Return the (X, Y) coordinate for the center point of the cell that contains the specified text.  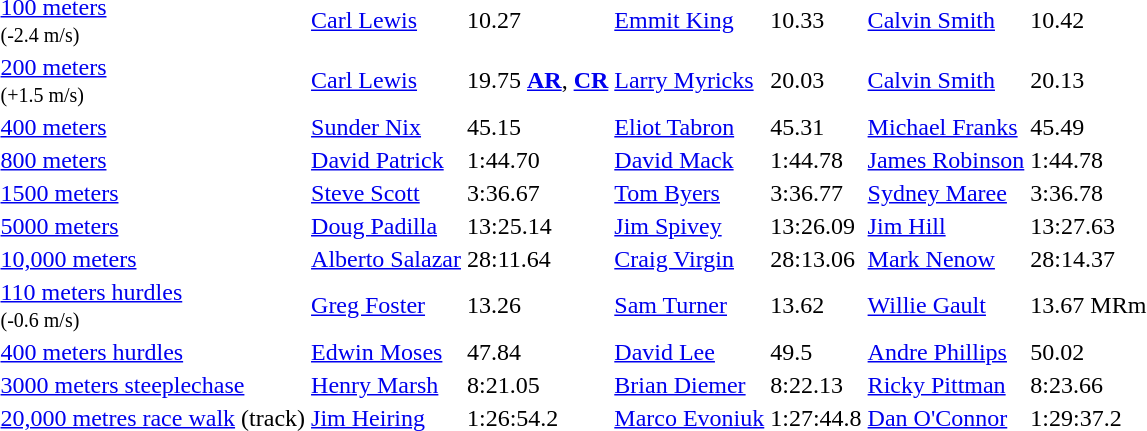
13.26 (537, 306)
Craig Virgin (690, 259)
Tom Byers (690, 193)
3:36.67 (537, 193)
Doug Padilla (386, 226)
49.5 (816, 352)
Jim Hill (946, 226)
28:13.06 (816, 259)
David Mack (690, 160)
Eliot Tabron (690, 127)
47.84 (537, 352)
David Patrick (386, 160)
Andre Phillips (946, 352)
20.03 (816, 80)
1:44.70 (537, 160)
David Lee (690, 352)
Steve Scott (386, 193)
Jim Spivey (690, 226)
Ricky Pittman (946, 385)
13:25.14 (537, 226)
James Robinson (946, 160)
Brian Diemer (690, 385)
45.31 (816, 127)
19.75 AR, CR (537, 80)
8:22.13 (816, 385)
Alberto Salazar (386, 259)
8:21.05 (537, 385)
28:11.64 (537, 259)
13.62 (816, 306)
Michael Franks (946, 127)
Greg Foster (386, 306)
Willie Gault (946, 306)
Edwin Moses (386, 352)
45.15 (537, 127)
13:26.09 (816, 226)
Sam Turner (690, 306)
Mark Nenow (946, 259)
Henry Marsh (386, 385)
Carl Lewis (386, 80)
1:44.78 (816, 160)
Calvin Smith (946, 80)
3:36.77 (816, 193)
Sunder Nix (386, 127)
Larry Myricks (690, 80)
Sydney Maree (946, 193)
